Scan for the cell matching the given text and deliver its [X, Y] coordinate at center. 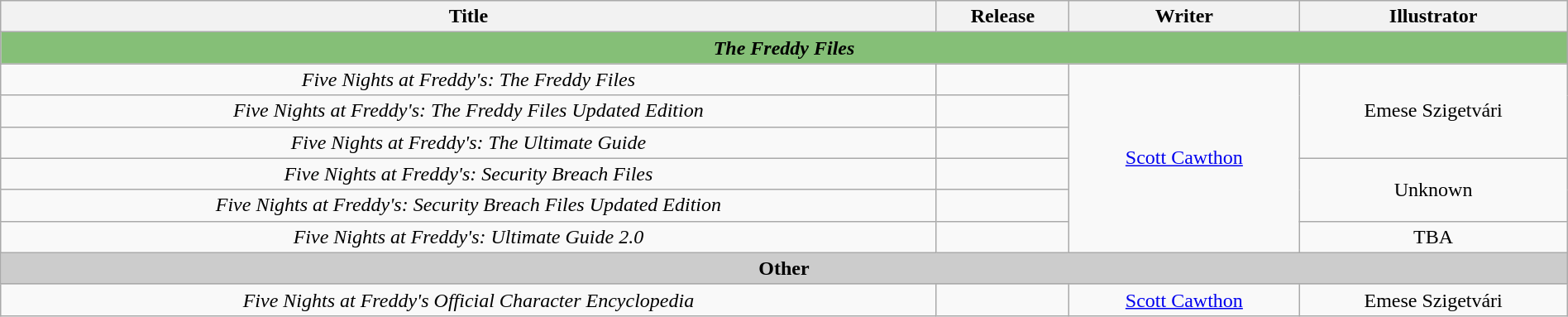
Title [468, 17]
Five Nights at Freddy's: Security Breach Files Updated Edition [468, 205]
Other [784, 268]
Five Nights at Freddy's: Ultimate Guide 2.0 [468, 237]
TBA [1433, 237]
Unknown [1433, 190]
Writer [1184, 17]
Five Nights at Freddy's: The Freddy Files [468, 79]
Five Nights at Freddy's: The Freddy Files Updated Edition [468, 111]
Release [1002, 17]
The Freddy Files [784, 48]
Five Nights at Freddy's: Security Breach Files [468, 174]
Five Nights at Freddy's: The Ultimate Guide [468, 142]
Five Nights at Freddy's Official Character Encyclopedia [468, 300]
Illustrator [1433, 17]
